Return (X, Y) of the center of cell containing provided text 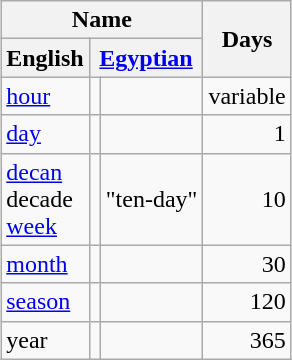
month (45, 264)
variable (247, 96)
10 (247, 199)
120 (247, 302)
365 (247, 340)
Days (247, 39)
decandecadeweek (45, 199)
1 (247, 134)
Name (102, 20)
season (45, 302)
"ten-day" (152, 199)
30 (247, 264)
day (45, 134)
hour (45, 96)
Egyptian (146, 58)
year (45, 340)
English (45, 58)
